Capture the cell that displays the provided text and extract its (X, Y) central coordinate. 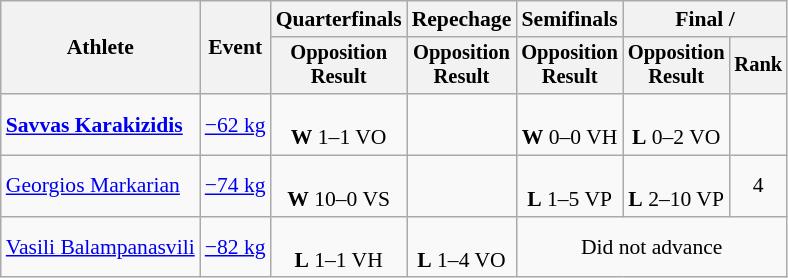
W 10–0 VS (339, 186)
Did not advance (652, 248)
Quarterfinals (339, 19)
Semifinals (570, 19)
Rank (758, 66)
Repechage (462, 19)
Savvas Karakizidis (100, 124)
L 1–4 VO (462, 248)
L 0–2 VO (676, 124)
Final / (705, 19)
Event (236, 48)
−82 kg (236, 248)
−62 kg (236, 124)
4 (758, 186)
Athlete (100, 48)
L 2–10 VP (676, 186)
W 1–1 VO (339, 124)
W 0–0 VH (570, 124)
L 1–1 VH (339, 248)
L 1–5 VP (570, 186)
−74 kg (236, 186)
Georgios Markarian (100, 186)
Vasili Balampanasvili (100, 248)
